Extract the (x, y) coordinate from the center of the cell holding the provided text.  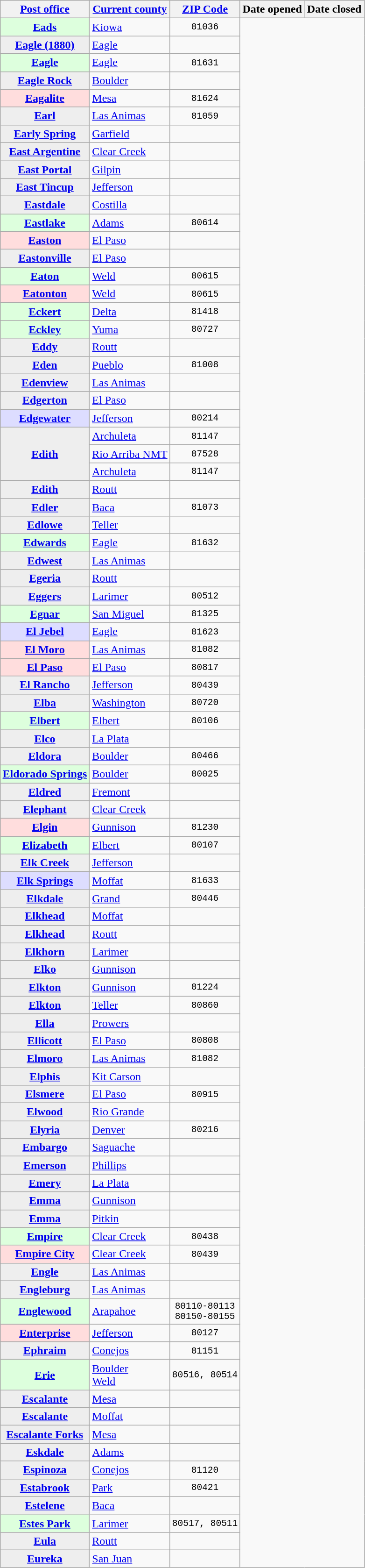
Current county (130, 9)
El Moro (45, 649)
Early Spring (45, 134)
Eldorado Springs (45, 774)
East Tincup (45, 187)
Elsmere (45, 1094)
Rio Arriba NMT (130, 454)
80517, 80511 (205, 1523)
Elmoro (45, 1058)
80720 (205, 703)
80466 (205, 756)
Date opened (272, 9)
80727 (205, 329)
Eskdale (45, 1452)
Emerson (45, 1165)
Elphis (45, 1076)
80516, 80514 (205, 1375)
Embargo (45, 1147)
80446 (205, 898)
Escalante Forks (45, 1434)
80915 (205, 1094)
East Argentine (45, 151)
Edwest (45, 561)
Engleburg (45, 1290)
80127 (205, 1333)
Eaton (45, 276)
81230 (205, 827)
80860 (205, 1005)
Garfield (130, 134)
Ellicott (45, 1041)
Elkdale (45, 898)
Eckert (45, 312)
East Portal (45, 169)
80216 (205, 1130)
Delta (130, 312)
Eldred (45, 792)
Yuma (130, 329)
Elk Creek (45, 863)
81224 (205, 987)
Eastonville (45, 258)
80512 (205, 596)
Espinoza (45, 1470)
80817 (205, 667)
Eagle (1880) (45, 45)
Eastlake (45, 223)
Costilla (130, 205)
Enterprise (45, 1333)
80421 (205, 1488)
Engle (45, 1272)
Park (130, 1488)
80106 (205, 720)
El Jebel (45, 632)
Edlowe (45, 525)
Eureka (45, 1559)
Kit Carson (130, 1076)
80438 (205, 1236)
80214 (205, 418)
Saguache (130, 1147)
Elwood (45, 1112)
81632 (205, 543)
80110-8011380150-80155 (205, 1311)
ZIP Code (205, 9)
Phillips (130, 1165)
81036 (205, 27)
Denver (130, 1130)
Ella (45, 1023)
Elyria (45, 1130)
87528 (205, 454)
Gilpin (130, 169)
81151 (205, 1351)
Edenview (45, 383)
Ephraim (45, 1351)
Edgewater (45, 418)
Eagle Rock (45, 80)
Eagalite (45, 98)
Fremont (130, 792)
81418 (205, 312)
Elgin (45, 827)
Eddy (45, 347)
Kiowa (130, 27)
Eastdale (45, 205)
Englewood (45, 1311)
81631 (205, 63)
Empire City (45, 1254)
Eads (45, 27)
81008 (205, 365)
81059 (205, 116)
Post office (45, 9)
Easton (45, 241)
Rio Grande (130, 1112)
Egnar (45, 614)
Egeria (45, 578)
Estes Park (45, 1523)
Eula (45, 1541)
Eggers (45, 596)
81325 (205, 614)
81073 (205, 507)
81120 (205, 1470)
Eldora (45, 756)
Earl (45, 116)
Eden (45, 365)
Edler (45, 507)
BoulderWeld (130, 1375)
Pueblo (130, 365)
Emery (45, 1183)
81633 (205, 881)
Empire (45, 1236)
Estelene (45, 1505)
Eckley (45, 329)
San Miguel (130, 614)
Washington (130, 703)
El Rancho (45, 685)
Erie (45, 1375)
Elephant (45, 810)
Elizabeth (45, 845)
81624 (205, 98)
Edwards (45, 543)
Prowers (130, 1023)
Elba (45, 703)
Pitkin (130, 1219)
Arapahoe (130, 1311)
Grand (130, 898)
Date closed (334, 9)
Elco (45, 738)
80107 (205, 845)
San Juan (130, 1559)
Eatonton (45, 294)
Elkhorn (45, 952)
80025 (205, 774)
Estabrook (45, 1488)
81623 (205, 632)
80614 (205, 223)
80808 (205, 1041)
Elko (45, 969)
Elk Springs (45, 881)
Edgerton (45, 400)
